Return the [x, y] coordinate for the center point of the cell that contains the specified text.  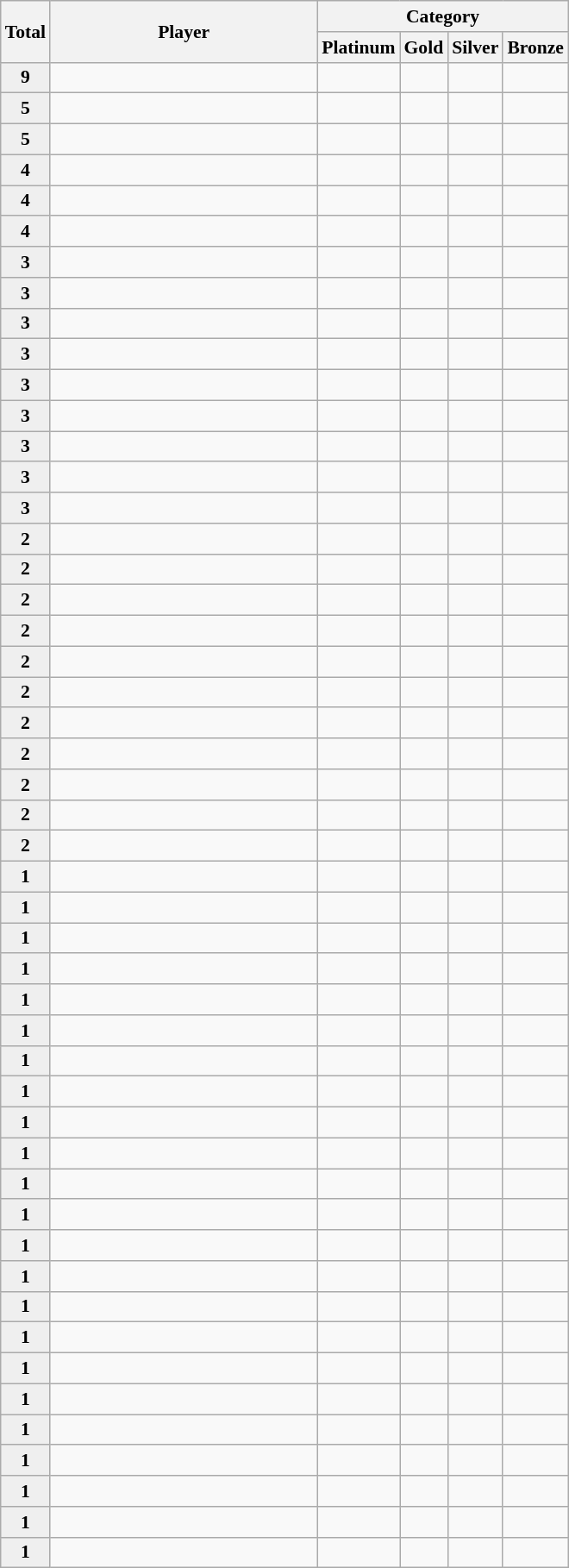
Total [26, 31]
Bronze [535, 47]
Gold [424, 47]
Silver [475, 47]
Platinum [359, 47]
Category [443, 16]
Player [184, 31]
9 [26, 78]
